Search for the cell housing the specified text and yield its (x, y) center coordinate. 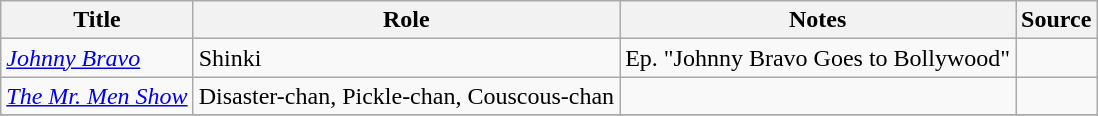
Shinki (406, 58)
Source (1056, 20)
Johnny Bravo (97, 58)
The Mr. Men Show (97, 96)
Disaster-chan, Pickle-chan, Couscous-chan (406, 96)
Ep. "Johnny Bravo Goes to Bollywood" (818, 58)
Role (406, 20)
Title (97, 20)
Notes (818, 20)
